Locate the cell with the specified text and output its (X, Y) center coordinate. 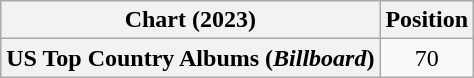
Position (427, 20)
US Top Country Albums (Billboard) (190, 58)
70 (427, 58)
Chart (2023) (190, 20)
